Search for the cell housing the specified text and yield its [x, y] center coordinate. 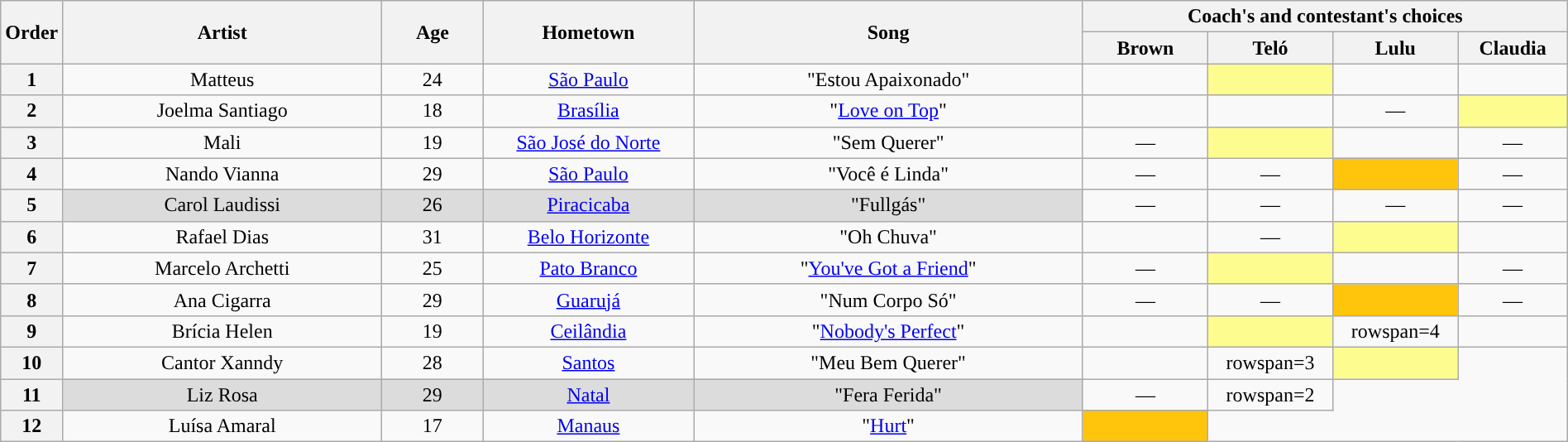
"Fullgás" [888, 205]
São José do Norte [589, 142]
"Sem Querer" [888, 142]
Santos [589, 363]
9 [31, 331]
Brown [1145, 48]
11 [31, 395]
Brasília [589, 111]
Artist [222, 32]
Luísa Amaral [222, 426]
28 [433, 363]
Marcelo Archetti [222, 268]
24 [433, 79]
Piracicaba [589, 205]
Rafael Dias [222, 237]
"Hurt" [888, 426]
Pato Branco [589, 268]
Claudia [1513, 48]
rowspan=2 [1270, 395]
2 [31, 111]
Joelma Santiago [222, 111]
12 [31, 426]
Ceilândia [589, 331]
Order [31, 32]
Mali [222, 142]
"Estou Apaixonado" [888, 79]
26 [433, 205]
Cantor Xanndy [222, 363]
Carol Laudissi [222, 205]
"Nobody's Perfect" [888, 331]
Guarujá [589, 300]
"Meu Bem Querer" [888, 363]
31 [433, 237]
Manaus [589, 426]
17 [433, 426]
8 [31, 300]
"Fera Ferida" [888, 395]
Ana Cigarra [222, 300]
6 [31, 237]
1 [31, 79]
"You've Got a Friend" [888, 268]
Natal [589, 395]
Nando Vianna [222, 174]
Teló [1270, 48]
"Love on Top" [888, 111]
Lulu [1396, 48]
10 [31, 363]
Liz Rosa [222, 395]
Belo Horizonte [589, 237]
7 [31, 268]
rowspan=4 [1396, 331]
Matteus [222, 79]
4 [31, 174]
18 [433, 111]
3 [31, 142]
Song [888, 32]
Hometown [589, 32]
25 [433, 268]
Coach's and contestant's choices [1325, 17]
Age [433, 32]
5 [31, 205]
rowspan=3 [1270, 363]
"Você é Linda" [888, 174]
Brícia Helen [222, 331]
"Oh Chuva" [888, 237]
"Num Corpo Só" [888, 300]
